Output the (x, y) coordinate of the center of the cell containing the given text.  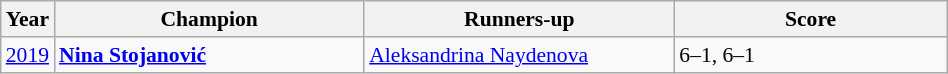
Score (810, 19)
Year (28, 19)
2019 (28, 55)
Aleksandrina Naydenova (519, 55)
Champion (209, 19)
6–1, 6–1 (810, 55)
Nina Stojanović (209, 55)
Runners-up (519, 19)
